Return [x, y] of the center of cell containing provided text 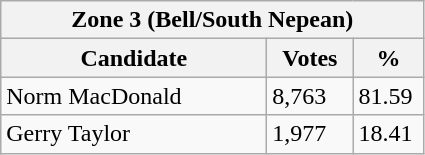
81.59 [388, 96]
Norm MacDonald [134, 96]
Votes [310, 58]
Gerry Taylor [134, 134]
18.41 [388, 134]
% [388, 58]
1,977 [310, 134]
8,763 [310, 96]
Candidate [134, 58]
Zone 3 (Bell/South Nepean) [212, 20]
